For the text-containing cell, return its midpoint in (x, y) coordinate format. 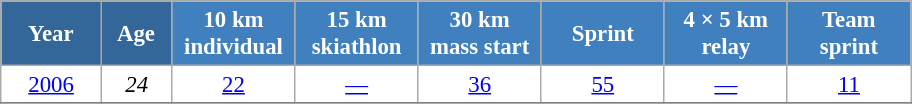
4 × 5 km relay (726, 34)
24 (136, 85)
Age (136, 34)
2006 (52, 85)
36 (480, 85)
22 (234, 85)
55 (602, 85)
Team sprint (848, 34)
15 km skiathlon (356, 34)
30 km mass start (480, 34)
Sprint (602, 34)
10 km individual (234, 34)
Year (52, 34)
11 (848, 85)
